Detect which cell encompasses the target text, then output its [x, y] center coordinate. 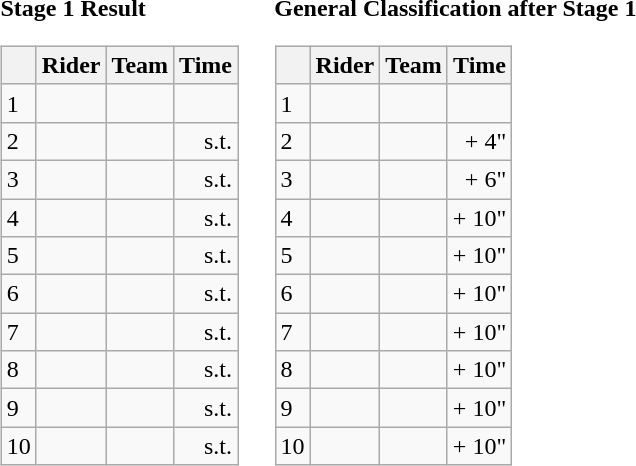
+ 6" [479, 179]
+ 4" [479, 141]
